Provide the (X, Y) coordinate of the cell's center where the given text is located.  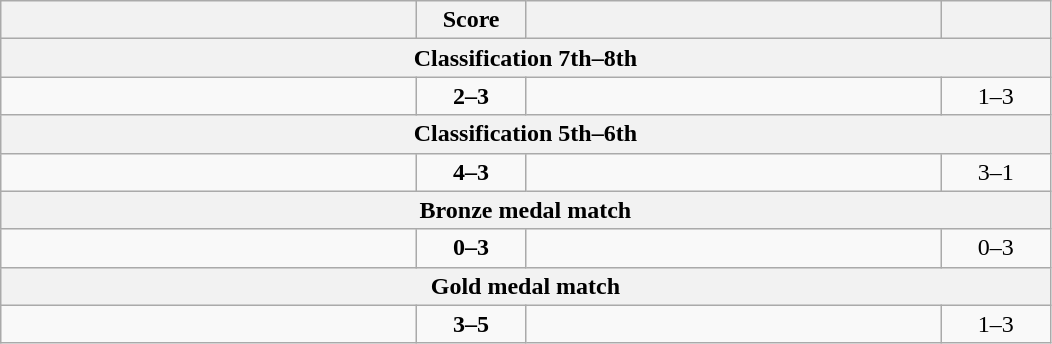
Bronze medal match (526, 210)
2–3 (472, 96)
Score (472, 20)
3–5 (472, 324)
Classification 7th–8th (526, 58)
Classification 5th–6th (526, 134)
4–3 (472, 172)
3–1 (996, 172)
Gold medal match (526, 286)
